Output the (x, y) coordinate of the center of the cell containing the given text.  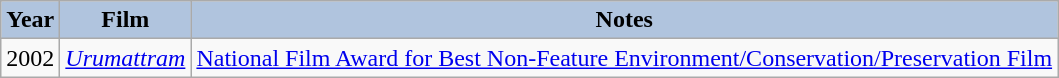
Urumattram (126, 58)
Year (30, 20)
Film (126, 20)
Notes (624, 20)
National Film Award for Best Non-Feature Environment/Conservation/Preservation Film (624, 58)
2002 (30, 58)
